Scan for the cell matching the given text and deliver its (X, Y) coordinate at center. 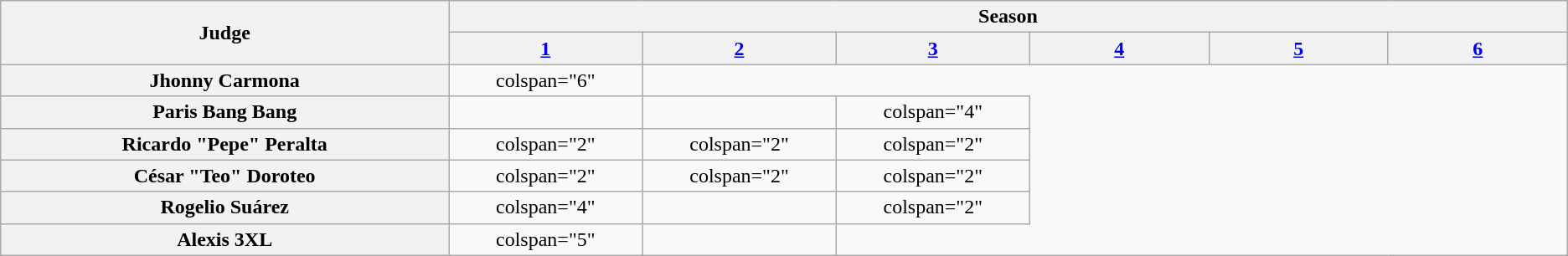
2 (739, 49)
5 (1298, 49)
3 (933, 49)
Jhonny Carmona (224, 80)
Season (1008, 17)
colspan="5" (546, 239)
Judge (224, 33)
Alexis 3XL (224, 239)
6 (1478, 49)
4 (1119, 49)
colspan="6" (546, 80)
Paris Bang Bang (224, 112)
Ricardo "Pepe" Peralta (224, 144)
Rogelio Suárez (224, 207)
1 (546, 49)
César "Teo" Doroteo (224, 176)
